Scan for the cell matching the given text and deliver its (X, Y) coordinate at center. 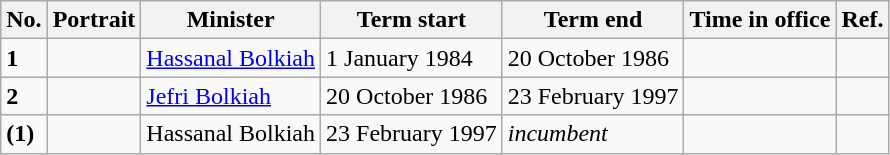
1 January 1984 (412, 58)
Time in office (760, 20)
(1) (24, 134)
Ref. (862, 20)
Portrait (94, 20)
1 (24, 58)
Term end (593, 20)
2 (24, 96)
Minister (231, 20)
No. (24, 20)
Term start (412, 20)
Jefri Bolkiah (231, 96)
incumbent (593, 134)
